Search for the cell housing the specified text and yield its [X, Y] center coordinate. 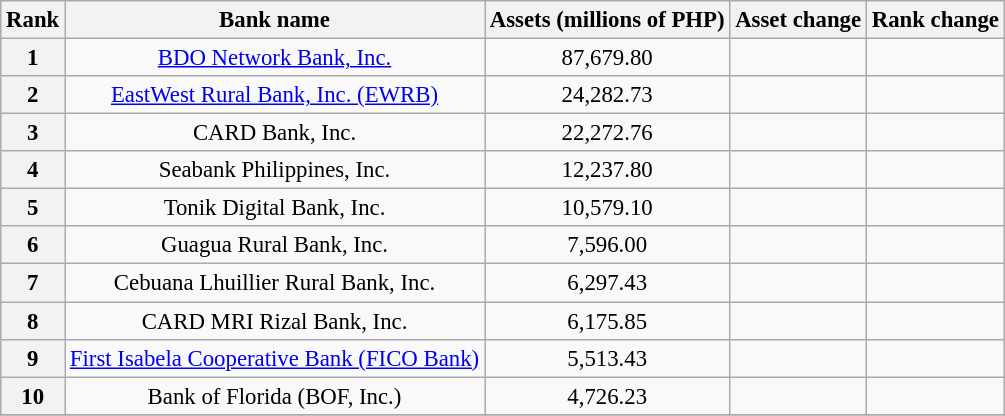
CARD Bank, Inc. [275, 133]
First Isabela Cooperative Bank (FICO Bank) [275, 358]
Seabank Philippines, Inc. [275, 170]
8 [33, 321]
6 [33, 245]
BDO Network Bank, Inc. [275, 58]
Tonik Digital Bank, Inc. [275, 208]
Rank change [935, 20]
5 [33, 208]
Cebuana Lhuillier Rural Bank, Inc. [275, 283]
22,272.76 [606, 133]
EastWest Rural Bank, Inc. (EWRB) [275, 95]
2 [33, 95]
Rank [33, 20]
87,679.80 [606, 58]
CARD MRI Rizal Bank, Inc. [275, 321]
Bank of Florida (BOF, Inc.) [275, 396]
Bank name [275, 20]
Asset change [798, 20]
4 [33, 170]
6,297.43 [606, 283]
4,726.23 [606, 396]
1 [33, 58]
10 [33, 396]
10,579.10 [606, 208]
6,175.85 [606, 321]
12,237.80 [606, 170]
5,513.43 [606, 358]
24,282.73 [606, 95]
7,596.00 [606, 245]
3 [33, 133]
7 [33, 283]
Guagua Rural Bank, Inc. [275, 245]
9 [33, 358]
Assets (millions of PHP) [606, 20]
